Find where the given text appears and provide that cell's center as [X, Y] coordinate. 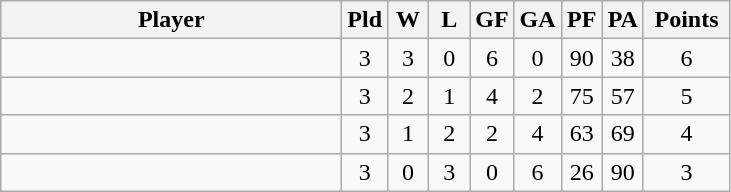
GA [538, 20]
GF [492, 20]
PF [582, 20]
75 [582, 96]
38 [622, 58]
Pld [365, 20]
57 [622, 96]
26 [582, 172]
69 [622, 134]
PA [622, 20]
Points [686, 20]
W [408, 20]
Player [172, 20]
L [450, 20]
63 [582, 134]
5 [686, 96]
